Provide the [X, Y] coordinate of the cell's center where the given text is located.  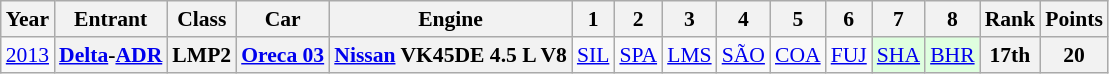
2013 [28, 55]
Entrant [110, 19]
SIL [594, 55]
COA [798, 55]
Oreca 03 [282, 55]
17th [1010, 55]
8 [952, 19]
Class [202, 19]
Engine [450, 19]
7 [898, 19]
4 [744, 19]
LMS [690, 55]
Year [28, 19]
SPA [638, 55]
BHR [952, 55]
Rank [1010, 19]
Delta-ADR [110, 55]
Nissan VK45DE 4.5 L V8 [450, 55]
SÃO [744, 55]
2 [638, 19]
LMP2 [202, 55]
5 [798, 19]
FUJ [849, 55]
6 [849, 19]
20 [1074, 55]
Car [282, 19]
3 [690, 19]
SHA [898, 55]
1 [594, 19]
Points [1074, 19]
